Capture the cell that displays the provided text and extract its (X, Y) central coordinate. 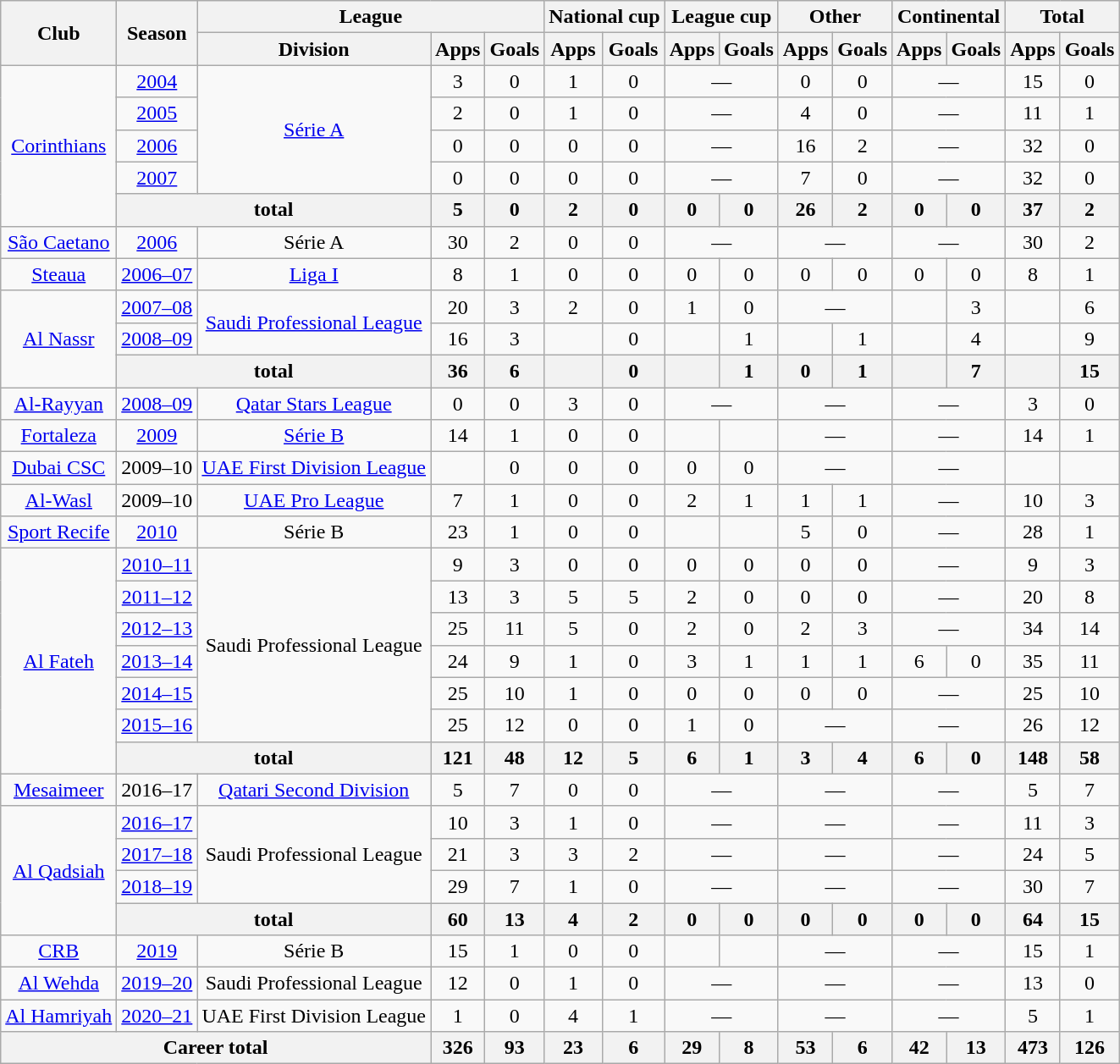
2018–19 (157, 886)
National cup (604, 17)
Corinthians (59, 146)
Dubai CSC (59, 468)
League cup (721, 17)
Steaua (59, 274)
Division (314, 49)
2020–21 (157, 1016)
473 (1033, 1048)
Season (157, 33)
2010–11 (157, 565)
2012–13 (157, 629)
21 (458, 854)
League (371, 17)
2017–18 (157, 854)
34 (1033, 629)
121 (458, 758)
2006–07 (157, 274)
64 (1033, 918)
CRB (59, 951)
28 (1033, 532)
2007 (157, 178)
Al Qadsiah (59, 870)
2013–14 (157, 661)
37 (1033, 210)
326 (458, 1048)
53 (805, 1048)
60 (458, 918)
Al Wehda (59, 984)
Al Hamriyah (59, 1016)
2014–15 (157, 693)
2015–16 (157, 725)
Club (59, 33)
Al Nassr (59, 339)
36 (458, 371)
42 (919, 1048)
58 (1090, 758)
Al-Wasl (59, 500)
35 (1033, 661)
2009 (157, 436)
Other (835, 17)
2004 (157, 81)
48 (515, 758)
2005 (157, 113)
Mesaimeer (59, 790)
Liga I (314, 274)
São Caetano (59, 242)
UAE Pro League (314, 500)
Continental (949, 17)
Career total (216, 1048)
Al-Rayyan (59, 404)
Qatar Stars League (314, 404)
Total (1062, 17)
Sport Recife (59, 532)
2019–20 (157, 984)
2010 (157, 532)
2007–08 (157, 306)
Qatari Second Division (314, 790)
Al Fateh (59, 661)
148 (1033, 758)
2019 (157, 951)
Fortaleza (59, 436)
2011–12 (157, 597)
126 (1090, 1048)
93 (515, 1048)
